Extract the (x, y) coordinate from the center of the cell holding the provided text.  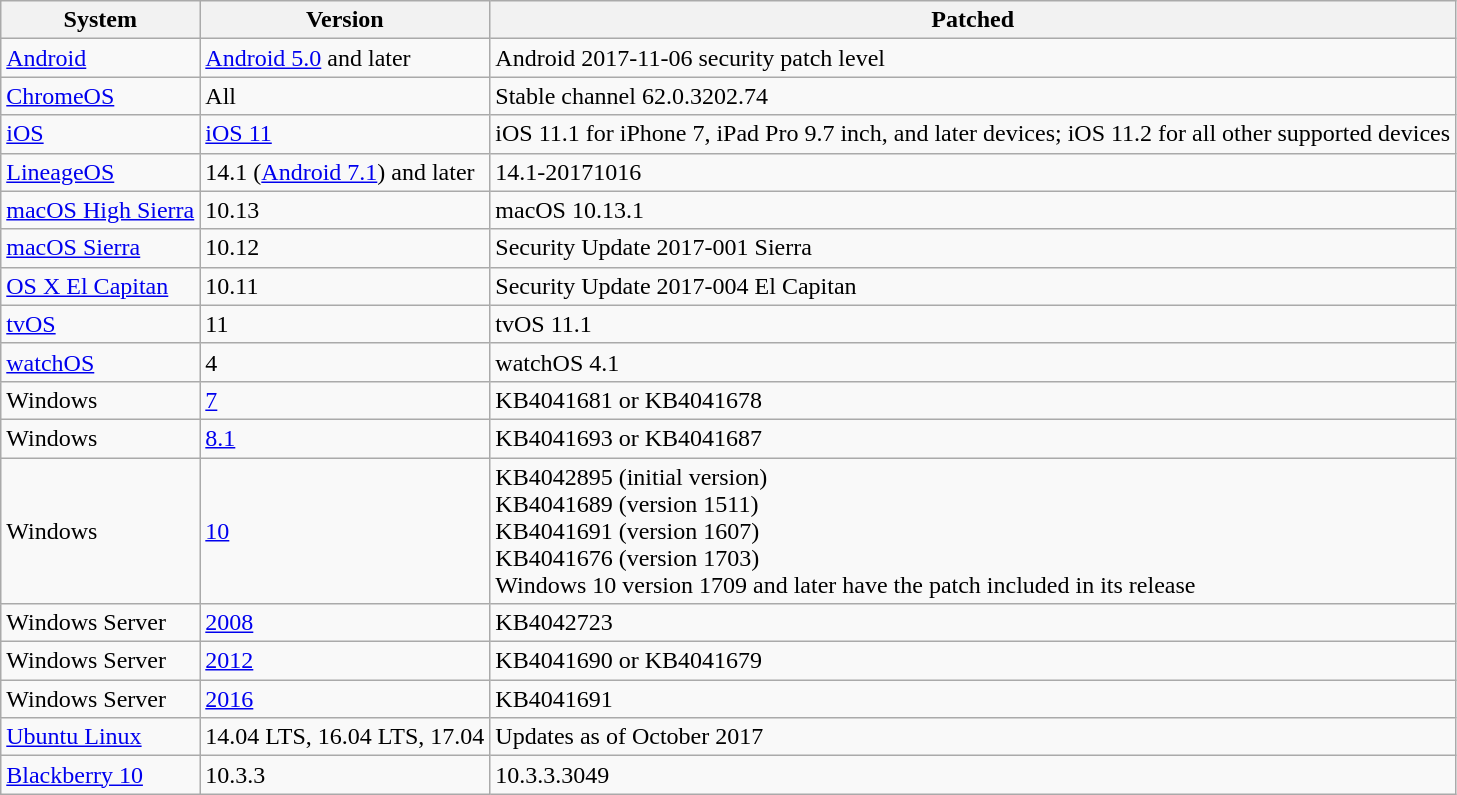
Android 2017-11-06 security patch level (973, 58)
watchOS (100, 362)
7 (345, 400)
10.12 (345, 248)
watchOS 4.1 (973, 362)
10.13 (345, 210)
ChromeOS (100, 96)
macOS Sierra (100, 248)
10 (345, 531)
LineageOS (100, 172)
Blackberry 10 (100, 775)
Security Update 2017-004 El Capitan (973, 286)
10.3.3 (345, 775)
2008 (345, 623)
14.1-20171016 (973, 172)
10.11 (345, 286)
KB4042723 (973, 623)
macOS High Sierra (100, 210)
iOS (100, 134)
macOS 10.13.1 (973, 210)
All (345, 96)
tvOS 11.1 (973, 324)
iOS 11.1 for iPhone 7, iPad Pro 9.7 inch, and later devices; iOS 11.2 for all other supported devices (973, 134)
11 (345, 324)
Version (345, 20)
System (100, 20)
Android (100, 58)
Stable channel 62.0.3202.74 (973, 96)
2016 (345, 699)
iOS 11 (345, 134)
10.3.3.3049 (973, 775)
Ubuntu Linux (100, 737)
KB4041690 or KB4041679 (973, 661)
2012 (345, 661)
4 (345, 362)
tvOS (100, 324)
Patched (973, 20)
8.1 (345, 438)
KB4041693 or KB4041687 (973, 438)
14.1 (Android 7.1) and later (345, 172)
Updates as of October 2017 (973, 737)
Security Update 2017-001 Sierra (973, 248)
KB4041681 or KB4041678 (973, 400)
14.04 LTS, 16.04 LTS, 17.04 (345, 737)
KB4041691 (973, 699)
OS X El Capitan (100, 286)
Android 5.0 and later (345, 58)
